Pinpoint the cell where the given text exists, returning its (x, y) midpoint coordinate. 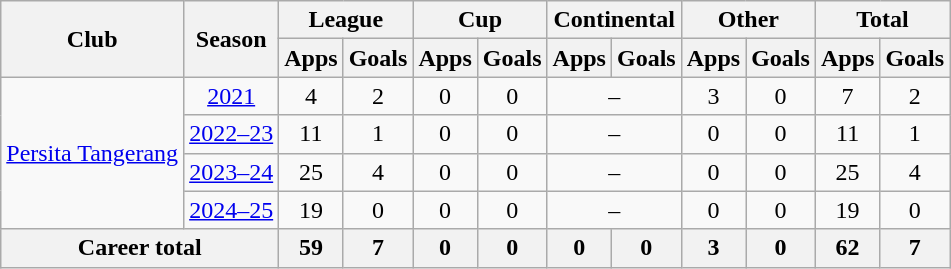
2023–24 (232, 172)
59 (311, 248)
Other (748, 20)
Cup (480, 20)
Career total (140, 248)
League (346, 20)
Season (232, 39)
Club (92, 39)
Continental (614, 20)
62 (847, 248)
Persita Tangerang (92, 153)
Total (882, 20)
2021 (232, 96)
2024–25 (232, 210)
2022–23 (232, 134)
